Search for the cell housing the specified text and yield its (x, y) center coordinate. 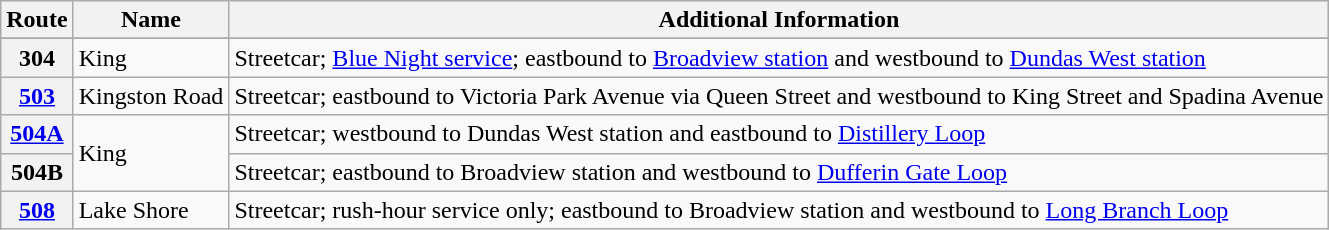
Kingston Road (151, 96)
508 (37, 210)
504A (37, 134)
Streetcar; Blue Night service; eastbound to Broadview station and westbound to Dundas West station (779, 58)
304 (37, 58)
Route (37, 20)
503 (37, 96)
Lake Shore (151, 210)
Streetcar; rush-hour service only; eastbound to Broadview station and westbound to Long Branch Loop (779, 210)
Additional Information (779, 20)
Name (151, 20)
Streetcar; westbound to Dundas West station and eastbound to Distillery Loop (779, 134)
504B (37, 172)
Streetcar; eastbound to Victoria Park Avenue via Queen Street and westbound to King Street and Spadina Avenue (779, 96)
Streetcar; eastbound to Broadview station and westbound to Dufferin Gate Loop (779, 172)
